Output the [x, y] coordinate of the center of the cell containing the given text.  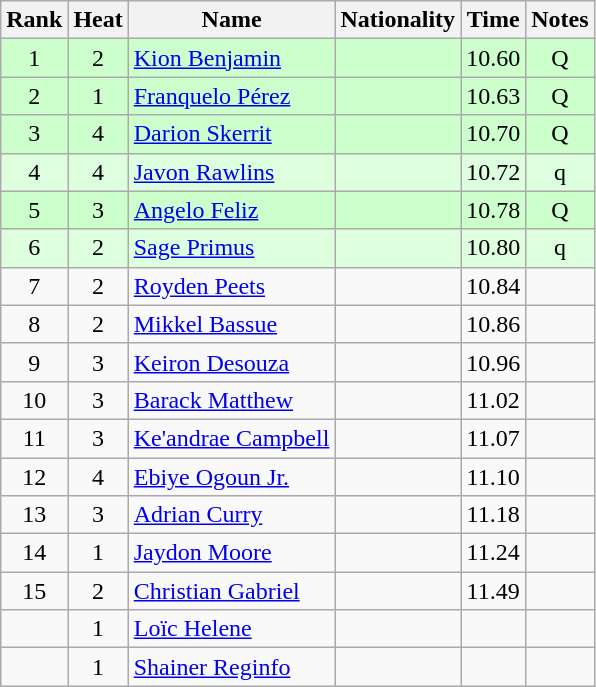
Rank [34, 20]
10.60 [494, 58]
Royden Peets [232, 286]
Sage Primus [232, 248]
11.02 [494, 400]
Kion Benjamin [232, 58]
Adrian Curry [232, 515]
8 [34, 324]
Barack Matthew [232, 400]
5 [34, 210]
Loïc Helene [232, 629]
11.10 [494, 477]
11.07 [494, 438]
Franquelo Pérez [232, 96]
Time [494, 20]
Nationality [398, 20]
10.63 [494, 96]
Darion Skerrit [232, 134]
11.24 [494, 553]
11 [34, 438]
10.84 [494, 286]
10.80 [494, 248]
6 [34, 248]
Name [232, 20]
10 [34, 400]
9 [34, 362]
Christian Gabriel [232, 591]
Mikkel Bassue [232, 324]
11.49 [494, 591]
13 [34, 515]
10.96 [494, 362]
12 [34, 477]
Shainer Reginfo [232, 667]
Ke'andrae Campbell [232, 438]
Heat [98, 20]
Angelo Feliz [232, 210]
Ebiye Ogoun Jr. [232, 477]
15 [34, 591]
10.78 [494, 210]
14 [34, 553]
11.18 [494, 515]
Jaydon Moore [232, 553]
10.70 [494, 134]
10.72 [494, 172]
10.86 [494, 324]
Notes [560, 20]
Keiron Desouza [232, 362]
7 [34, 286]
Javon Rawlins [232, 172]
